From the cell containing the given text, extract its center point as [x, y] coordinate. 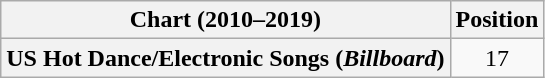
US Hot Dance/Electronic Songs (Billboard) [226, 58]
Position [497, 20]
17 [497, 58]
Chart (2010–2019) [226, 20]
